Search for the cell housing the specified text and yield its [X, Y] center coordinate. 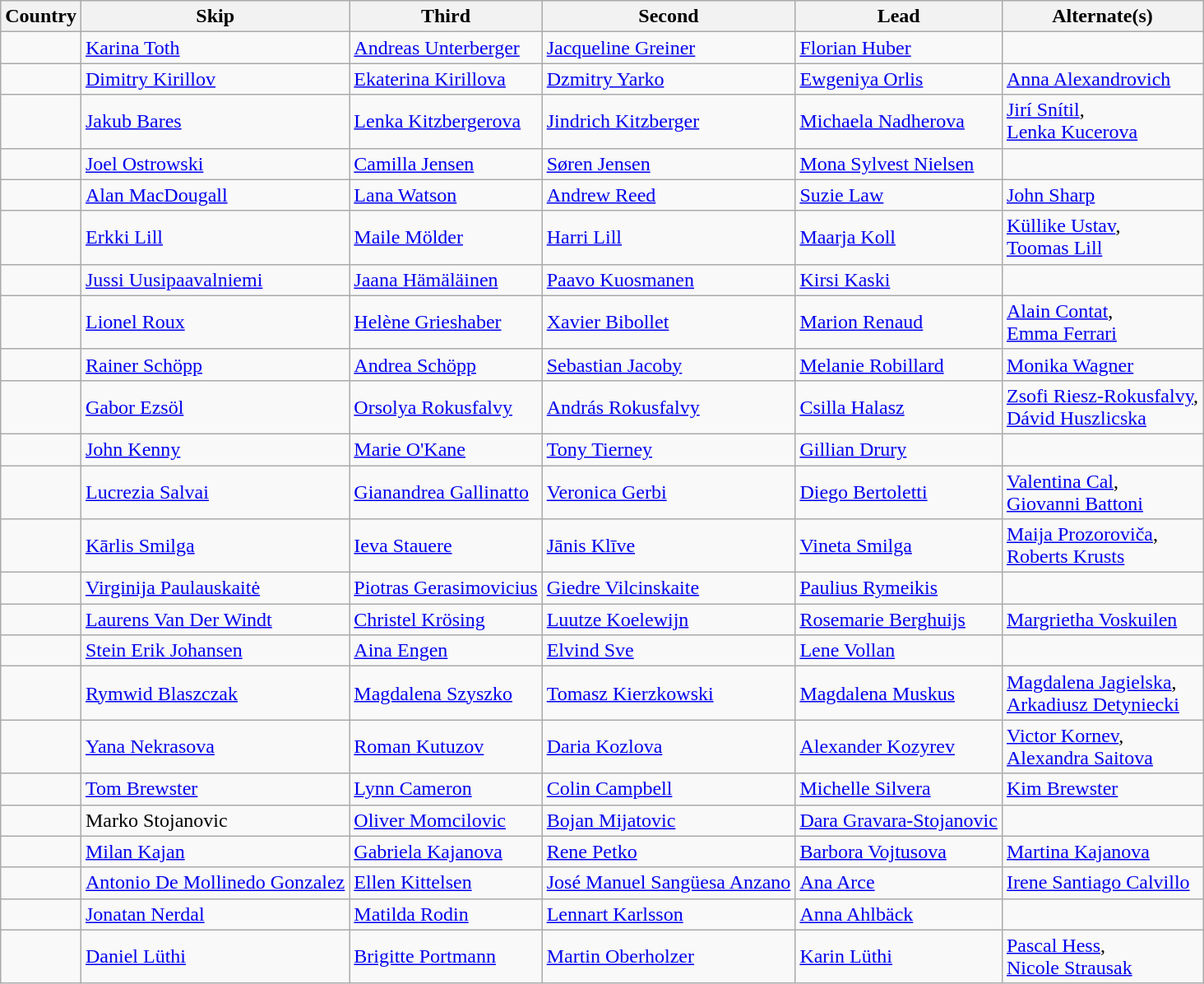
Lenka Kitzbergerova [446, 122]
Lead [899, 16]
Barbora Vojtusova [899, 852]
John Kenny [215, 449]
Karina Toth [215, 48]
András Rokusfalvy [669, 406]
Lucrezia Salvai [215, 492]
Colin Campbell [669, 789]
Melanie Robillard [899, 364]
Andrea Schöpp [446, 364]
Marie O'Kane [446, 449]
Helène Grieshaber [446, 323]
Marko Stojanovic [215, 820]
John Sharp [1102, 195]
Third [446, 16]
Matilda Rodin [446, 914]
Daniel Lüthi [215, 956]
Stein Erik Johansen [215, 651]
Rene Petko [669, 852]
Aina Engen [446, 651]
Dimitry Kirillov [215, 79]
Martina Kajanova [1102, 852]
Anna Ahlbäck [899, 914]
Maile Mölder [446, 237]
Pascal Hess,Nicole Strausak [1102, 956]
Tomasz Kierzkowski [669, 693]
Michelle Silvera [899, 789]
Alan MacDougall [215, 195]
Victor Kornev,Alexandra Saitova [1102, 747]
Gabriela Kajanova [446, 852]
Andreas Unterberger [446, 48]
Elvind Sve [669, 651]
Ana Arce [899, 883]
Irene Santiago Calvillo [1102, 883]
Jirí Snítil,Lenka Kucerova [1102, 122]
Jānis Klīve [669, 546]
Søren Jensen [669, 164]
Country [41, 16]
Lana Watson [446, 195]
Veronica Gerbi [669, 492]
Virginija Paulauskaitė [215, 588]
Alain Contat,Emma Ferrari [1102, 323]
Diego Bertoletti [899, 492]
Anna Alexandrovich [1102, 79]
Margrietha Voskuilen [1102, 620]
Rainer Schöpp [215, 364]
Yana Nekrasova [215, 747]
Second [669, 16]
Giedre Vilcinskaite [669, 588]
Suzie Law [899, 195]
Piotras Gerasimovicius [446, 588]
Marion Renaud [899, 323]
Skip [215, 16]
Alternate(s) [1102, 16]
Bojan Mijatovic [669, 820]
Daria Kozlova [669, 747]
Ekaterina Kirillova [446, 79]
Roman Kutuzov [446, 747]
Laurens Van Der Windt [215, 620]
Maarja Koll [899, 237]
Küllike Ustav,Toomas Lill [1102, 237]
Sebastian Jacoby [669, 364]
José Manuel Sangüesa Anzano [669, 883]
Lynn Cameron [446, 789]
Christel Krösing [446, 620]
Erkki Lill [215, 237]
Andrew Reed [669, 195]
Zsofi Riesz-Rokusfalvy,Dávid Huszlicska [1102, 406]
Rosemarie Berghuijs [899, 620]
Xavier Bibollet [669, 323]
Dzmitry Yarko [669, 79]
Gabor Ezsöl [215, 406]
Csilla Halasz [899, 406]
Joel Ostrowski [215, 164]
Orsolya Rokusfalvy [446, 406]
Paulius Rymeikis [899, 588]
Tony Tierney [669, 449]
Monika Wagner [1102, 364]
Milan Kajan [215, 852]
Jindrich Kitzberger [669, 122]
Magdalena Muskus [899, 693]
Paavo Kuosmanen [669, 280]
Florian Huber [899, 48]
Jakub Bares [215, 122]
Kārlis Smilga [215, 546]
Tom Brewster [215, 789]
Jussi Uusipaavalniemi [215, 280]
Ellen Kittelsen [446, 883]
Kirsi Kaski [899, 280]
Alexander Kozyrev [899, 747]
Gillian Drury [899, 449]
Jaana Hämäläinen [446, 280]
Maija Prozoroviča,Roberts Krusts [1102, 546]
Harri Lill [669, 237]
Gianandrea Gallinatto [446, 492]
Jacqueline Greiner [669, 48]
Valentina Cal,Giovanni Battoni [1102, 492]
Lennart Karlsson [669, 914]
Brigitte Portmann [446, 956]
Oliver Momcilovic [446, 820]
Magdalena Jagielska,Arkadiusz Detyniecki [1102, 693]
Karin Lüthi [899, 956]
Magdalena Szyszko [446, 693]
Luutze Koelewijn [669, 620]
Rymwid Blaszczak [215, 693]
Ieva Stauere [446, 546]
Lene Vollan [899, 651]
Lionel Roux [215, 323]
Vineta Smilga [899, 546]
Dara Gravara-Stojanovic [899, 820]
Jonatan Nerdal [215, 914]
Kim Brewster [1102, 789]
Michaela Nadherova [899, 122]
Mona Sylvest Nielsen [899, 164]
Camilla Jensen [446, 164]
Ewgeniya Orlis [899, 79]
Martin Oberholzer [669, 956]
Antonio De Mollinedo Gonzalez [215, 883]
